Return [x, y] of the center of cell containing provided text 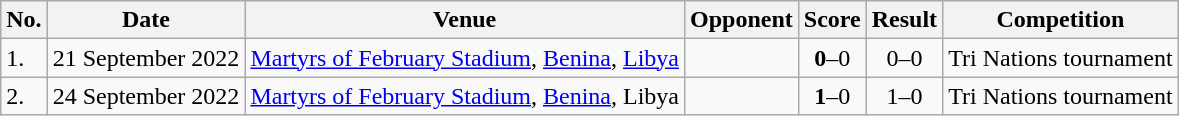
21 September 2022 [146, 58]
Result [904, 20]
1. [24, 58]
2. [24, 96]
Score [832, 20]
No. [24, 20]
Venue [465, 20]
Opponent [742, 20]
24 September 2022 [146, 96]
Competition [1061, 20]
Date [146, 20]
